Determine the (X, Y) coordinate at the center of the cell enclosing the given text.  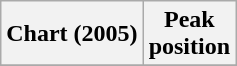
Peakposition (189, 34)
Chart (2005) (72, 34)
